Find where the given text appears and provide that cell's center as (x, y) coordinate. 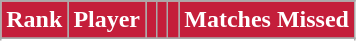
Player (107, 20)
Matches Missed (267, 20)
Rank (34, 20)
